Scan for the cell matching the given text and deliver its [x, y] coordinate at center. 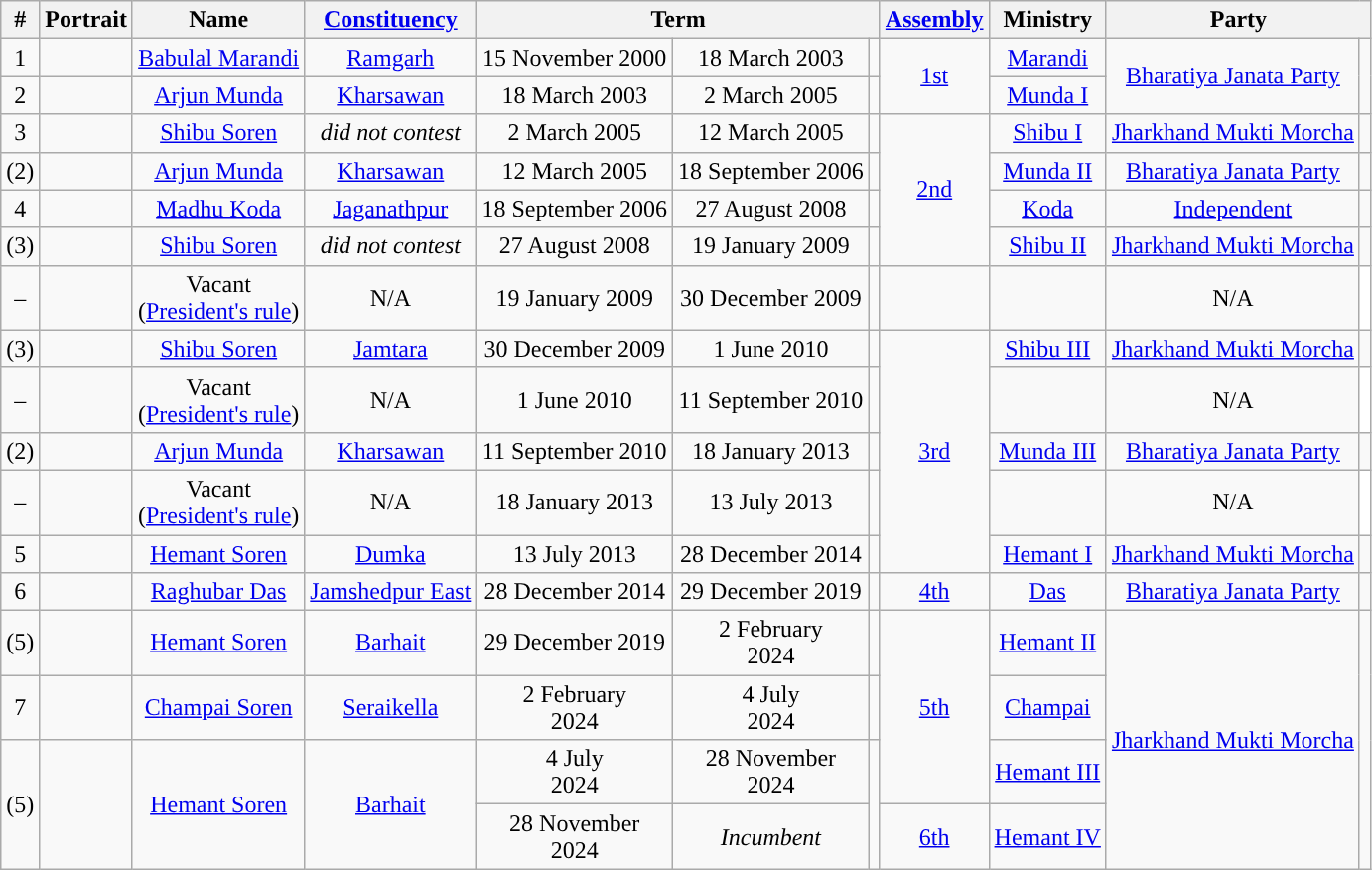
Munda I [1047, 95]
15 November 2000 [575, 58]
3rd [934, 451]
Munda III [1047, 451]
3 [20, 133]
# [20, 20]
Dumka [391, 553]
1 [20, 58]
Jamtara [391, 349]
4th [934, 592]
6 [20, 592]
2nd [934, 190]
Hemant IV [1047, 836]
7 [20, 707]
Munda II [1047, 171]
Term [678, 20]
5 [20, 553]
Hemant III [1047, 773]
Constituency [391, 20]
Seraikella [391, 707]
2 [20, 95]
Champai [1047, 707]
Ramgarh [391, 58]
Name [218, 20]
Jamshedpur East [391, 592]
Hemant I [1047, 553]
Shibu III [1047, 349]
Raghubar Das [218, 592]
Portrait [86, 20]
Jaganathpur [391, 209]
Independent [1233, 209]
5th [934, 707]
Incumbent [771, 836]
Marandi [1047, 58]
1st [934, 76]
Champai Soren [218, 707]
Party [1238, 20]
6th [934, 836]
Madhu Koda [218, 209]
Hemant II [1047, 644]
Assembly [934, 20]
Shibu II [1047, 246]
Das [1047, 592]
Babulal Marandi [218, 58]
4 [20, 209]
Ministry [1047, 20]
Koda [1047, 209]
Shibu I [1047, 133]
